Pinpoint the cell where the given text exists, returning its (X, Y) midpoint coordinate. 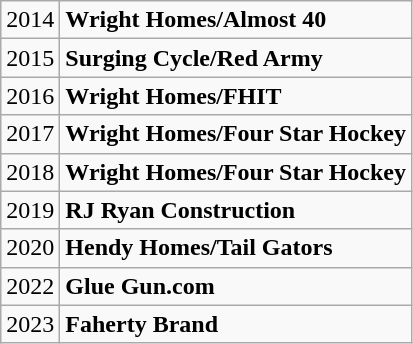
Faherty Brand (236, 324)
2018 (30, 172)
Wright Homes/FHIT (236, 96)
Surging Cycle/Red Army (236, 58)
2022 (30, 286)
2016 (30, 96)
Hendy Homes/Tail Gators (236, 248)
RJ Ryan Construction (236, 210)
2023 (30, 324)
2019 (30, 210)
2014 (30, 20)
2020 (30, 248)
Wright Homes/Almost 40 (236, 20)
2017 (30, 134)
2015 (30, 58)
Glue Gun.com (236, 286)
